Return [X, Y] of the center of cell containing provided text 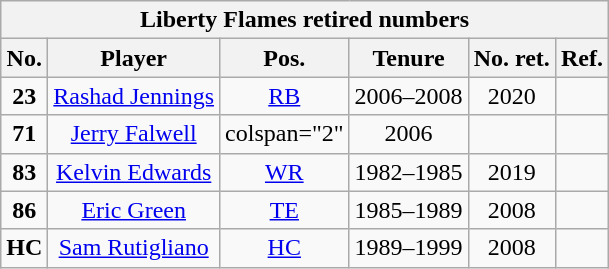
Player [134, 58]
71 [24, 134]
86 [24, 210]
Pos. [285, 58]
Jerry Falwell [134, 134]
23 [24, 96]
2020 [512, 96]
Ref. [582, 58]
Sam Rutigliano [134, 248]
Liberty Flames retired numbers [305, 20]
1985–1989 [408, 210]
1982–1985 [408, 172]
83 [24, 172]
Rashad Jennings [134, 96]
2006–2008 [408, 96]
1989–1999 [408, 248]
colspan="2" [285, 134]
No. ret. [512, 58]
TE [285, 210]
RB [285, 96]
Kelvin Edwards [134, 172]
No. [24, 58]
Tenure [408, 58]
Eric Green [134, 210]
WR [285, 172]
2019 [512, 172]
2006 [408, 134]
